Output the (x, y) coordinate of the center of the cell containing the given text.  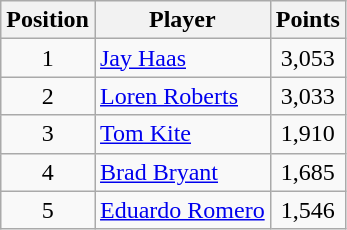
Brad Bryant (182, 172)
3,033 (308, 96)
3,053 (308, 58)
Jay Haas (182, 58)
4 (48, 172)
Tom Kite (182, 134)
1 (48, 58)
Player (182, 20)
1,546 (308, 210)
1,910 (308, 134)
2 (48, 96)
Points (308, 20)
Position (48, 20)
Loren Roberts (182, 96)
5 (48, 210)
3 (48, 134)
Eduardo Romero (182, 210)
1,685 (308, 172)
